Return (x, y) of the center of cell containing provided text 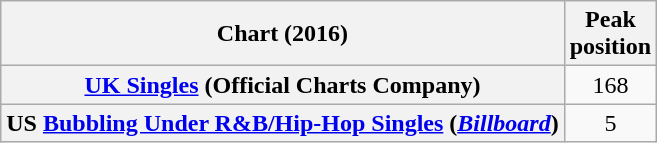
168 (610, 85)
US Bubbling Under R&B/Hip-Hop Singles (Billboard) (282, 123)
Peakposition (610, 34)
Chart (2016) (282, 34)
5 (610, 123)
UK Singles (Official Charts Company) (282, 85)
